Extract the [x, y] coordinate from the center of the cell holding the provided text.  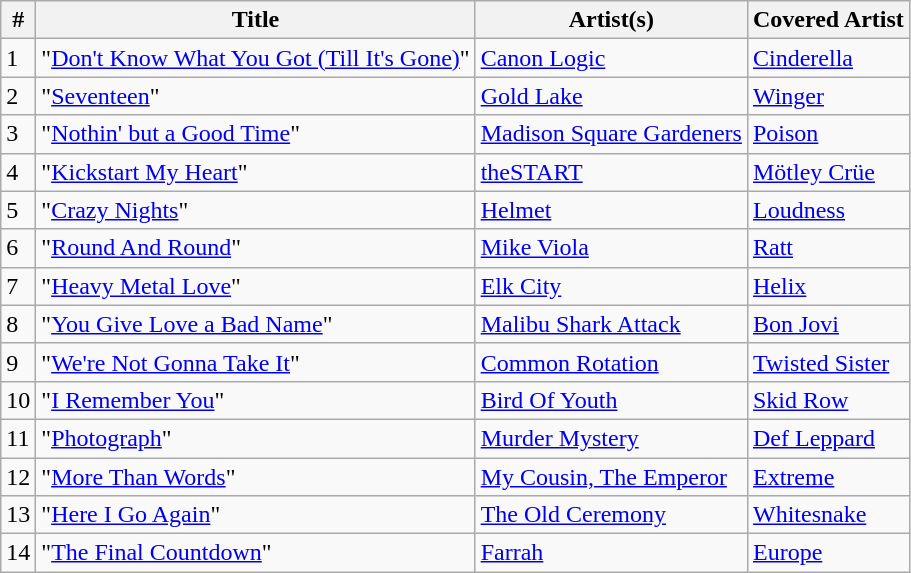
The Old Ceremony [611, 515]
# [18, 20]
"More Than Words" [256, 477]
theSTART [611, 172]
"Crazy Nights" [256, 210]
"Photograph" [256, 438]
"Don't Know What You Got (Till It's Gone)" [256, 58]
Ratt [828, 248]
Cinderella [828, 58]
11 [18, 438]
8 [18, 324]
"Seventeen" [256, 96]
My Cousin, The Emperor [611, 477]
"You Give Love a Bad Name" [256, 324]
Helix [828, 286]
Gold Lake [611, 96]
"Nothin' but a Good Time" [256, 134]
7 [18, 286]
Bird Of Youth [611, 400]
"I Remember You" [256, 400]
Mike Viola [611, 248]
1 [18, 58]
Loudness [828, 210]
3 [18, 134]
Helmet [611, 210]
Whitesnake [828, 515]
Canon Logic [611, 58]
Europe [828, 553]
12 [18, 477]
Covered Artist [828, 20]
"Round And Round" [256, 248]
"The Final Countdown" [256, 553]
4 [18, 172]
Farrah [611, 553]
Skid Row [828, 400]
Twisted Sister [828, 362]
Winger [828, 96]
9 [18, 362]
"Kickstart My Heart" [256, 172]
6 [18, 248]
13 [18, 515]
"Heavy Metal Love" [256, 286]
Malibu Shark Attack [611, 324]
2 [18, 96]
Artist(s) [611, 20]
14 [18, 553]
Madison Square Gardeners [611, 134]
Extreme [828, 477]
Elk City [611, 286]
Bon Jovi [828, 324]
Common Rotation [611, 362]
5 [18, 210]
Title [256, 20]
Poison [828, 134]
Mötley Crüe [828, 172]
10 [18, 400]
"Here I Go Again" [256, 515]
Murder Mystery [611, 438]
"We're Not Gonna Take It" [256, 362]
Def Leppard [828, 438]
